From the cell containing the given text, extract its center point as (X, Y) coordinate. 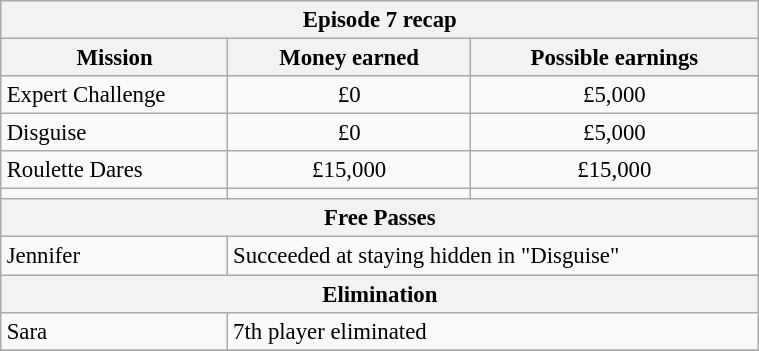
Roulette Dares (114, 170)
Money earned (350, 57)
Succeeded at staying hidden in "Disguise" (493, 256)
Free Passes (380, 218)
Episode 7 recap (380, 20)
Possible earnings (614, 57)
Mission (114, 57)
Elimination (380, 293)
Jennifer (114, 256)
7th player eliminated (493, 331)
Sara (114, 331)
Disguise (114, 133)
Expert Challenge (114, 95)
